For the text-containing cell, return its midpoint in [x, y] coordinate format. 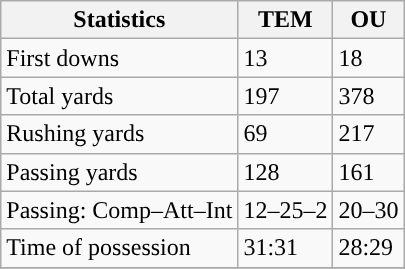
18 [368, 58]
Passing: Comp–Att–Int [120, 210]
28:29 [368, 248]
31:31 [286, 248]
Passing yards [120, 172]
Time of possession [120, 248]
378 [368, 96]
TEM [286, 20]
Total yards [120, 96]
13 [286, 58]
Statistics [120, 20]
161 [368, 172]
OU [368, 20]
First downs [120, 58]
Rushing yards [120, 134]
20–30 [368, 210]
69 [286, 134]
128 [286, 172]
217 [368, 134]
197 [286, 96]
12–25–2 [286, 210]
